Determine the (X, Y) coordinate at the center of the cell enclosing the given text.  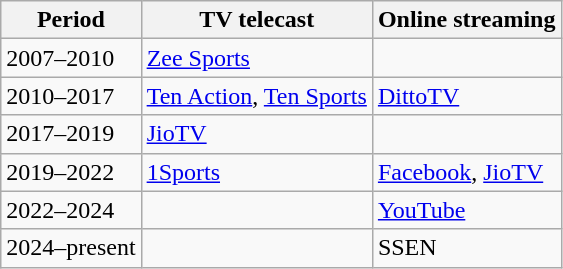
2024–present (71, 248)
SSEN (466, 248)
1Sports (256, 172)
JioTV (256, 134)
2017–2019 (71, 134)
YouTube (466, 210)
2022–2024 (71, 210)
Zee Sports (256, 58)
Online streaming (466, 20)
TV telecast (256, 20)
Ten Action, Ten Sports (256, 96)
2010–2017 (71, 96)
2019–2022 (71, 172)
Period (71, 20)
2007–2010 (71, 58)
Facebook, JioTV (466, 172)
DittoTV (466, 96)
